Search for the cell housing the specified text and yield its [X, Y] center coordinate. 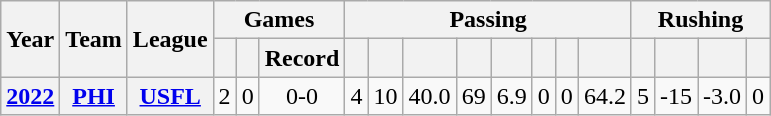
2022 [30, 96]
Passing [488, 20]
0-0 [302, 96]
64.2 [604, 96]
Year [30, 39]
-15 [676, 96]
Record [302, 58]
5 [642, 96]
USFL [170, 96]
6.9 [512, 96]
2 [224, 96]
40.0 [430, 96]
-3.0 [722, 96]
69 [474, 96]
Games [279, 20]
Rushing [700, 20]
Team [94, 39]
4 [356, 96]
10 [386, 96]
PHI [94, 96]
League [170, 39]
